Scan for the cell matching the given text and deliver its (X, Y) coordinate at center. 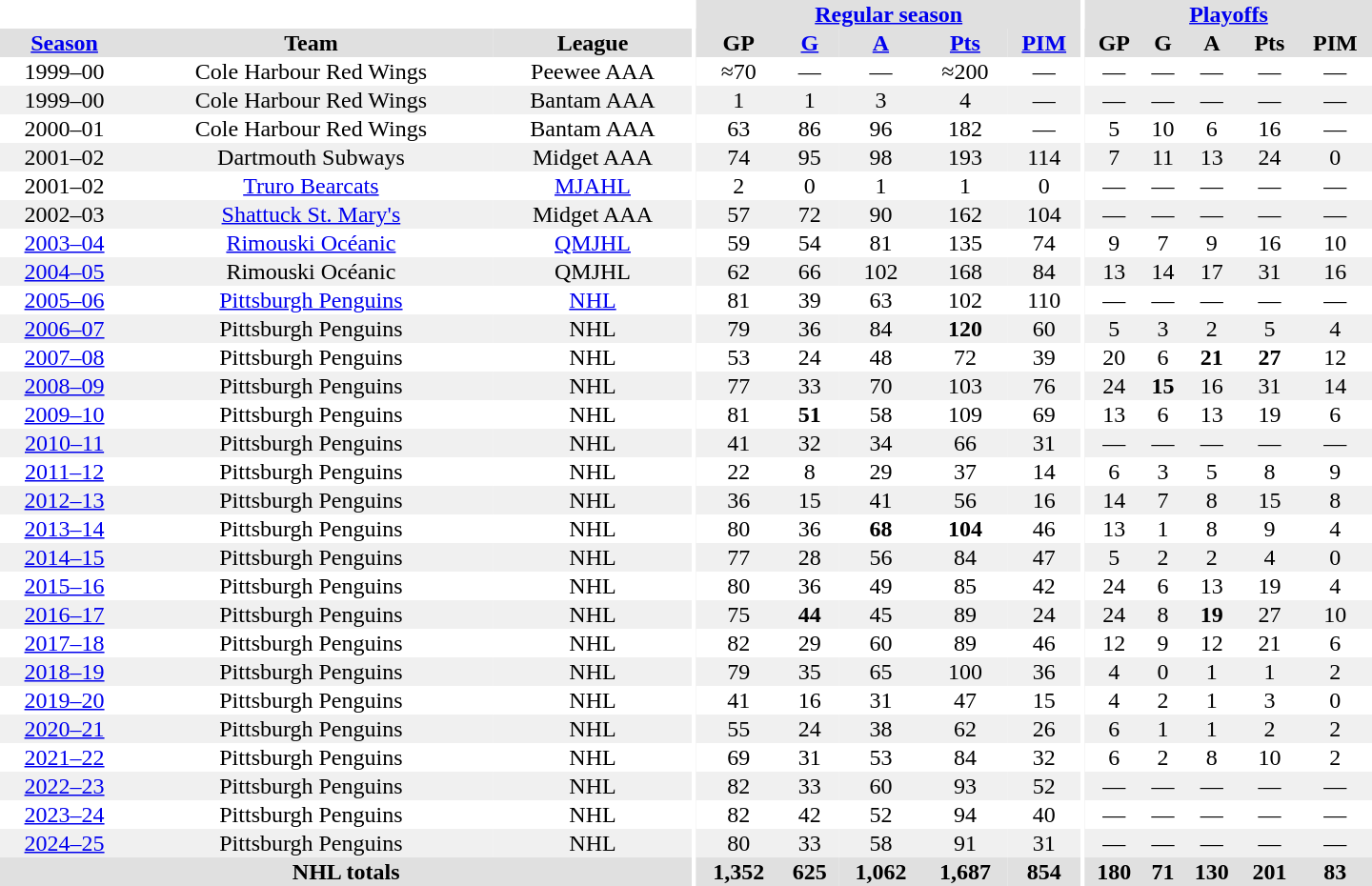
≈200 (966, 71)
2010–11 (65, 443)
1,352 (739, 872)
2023–24 (65, 815)
Team (311, 43)
League (593, 43)
Truro Bearcats (311, 186)
Regular season (888, 14)
100 (966, 672)
NHL totals (346, 872)
2009–10 (65, 414)
2007–08 (65, 357)
57 (739, 214)
17 (1212, 272)
193 (966, 157)
168 (966, 272)
1,687 (966, 872)
2011–12 (65, 472)
110 (1044, 300)
Shattuck St. Mary's (311, 214)
75 (739, 614)
37 (966, 472)
2012–13 (65, 500)
625 (810, 872)
65 (880, 672)
35 (810, 672)
45 (880, 614)
2014–15 (65, 557)
2020–21 (65, 729)
54 (810, 243)
96 (880, 129)
180 (1115, 872)
2019–20 (65, 700)
44 (810, 614)
109 (966, 414)
182 (966, 129)
38 (880, 729)
26 (1044, 729)
2000–01 (65, 129)
135 (966, 243)
98 (880, 157)
2005–06 (65, 300)
2008–09 (65, 386)
162 (966, 214)
2015–16 (65, 586)
70 (880, 386)
2003–04 (65, 243)
120 (966, 329)
1,062 (880, 872)
2006–07 (65, 329)
91 (966, 843)
2024–25 (65, 843)
48 (880, 357)
95 (810, 157)
Season (65, 43)
59 (739, 243)
201 (1269, 872)
854 (1044, 872)
2013–14 (65, 529)
103 (966, 386)
34 (880, 443)
86 (810, 129)
Dartmouth Subways (311, 157)
83 (1336, 872)
90 (880, 214)
114 (1044, 157)
51 (810, 414)
55 (739, 729)
Peewee AAA (593, 71)
2022–23 (65, 786)
93 (966, 786)
2002–03 (65, 214)
130 (1212, 872)
22 (739, 472)
28 (810, 557)
40 (1044, 815)
2021–22 (65, 757)
85 (966, 586)
68 (880, 529)
94 (966, 815)
76 (1044, 386)
49 (880, 586)
11 (1163, 157)
2018–19 (65, 672)
MJAHL (593, 186)
71 (1163, 872)
2017–18 (65, 643)
≈70 (739, 71)
2016–17 (65, 614)
2004–05 (65, 272)
Playoffs (1229, 14)
20 (1115, 357)
